Identify which cell holds the provided text, then report its [X, Y] central coordinate. 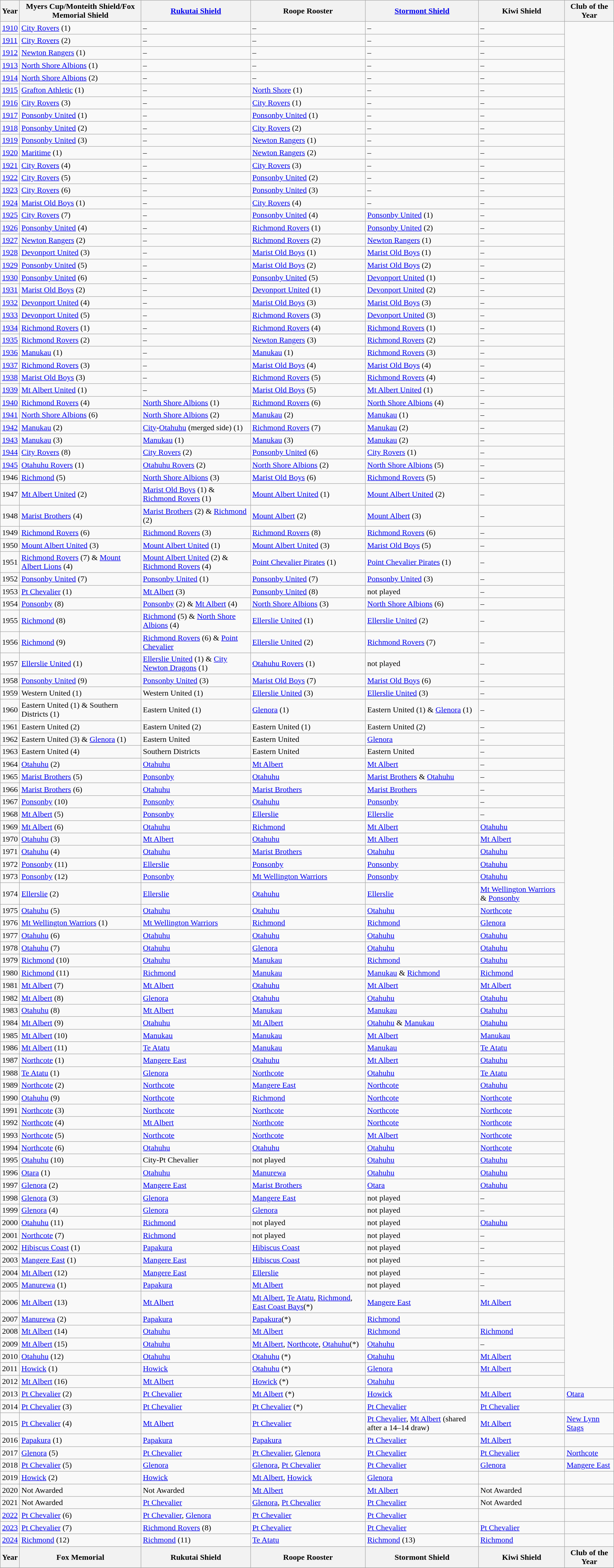
1921 [10, 165]
Mount Albert (2) [308, 516]
1969 [10, 826]
1982 [10, 998]
Devonport United (4) [80, 303]
Mt Albert, Northcote, Otahuhu(*) [308, 1344]
1912 [10, 53]
1957 [10, 663]
Mt Albert, Te Atatu, Richmond, East Coast Bays(*) [308, 1302]
Mt Albert (10) [80, 1035]
Myers Cup/Monteith Shield/Fox Memorial Shield [80, 11]
Grafton Athletic (1) [80, 90]
1983 [10, 1010]
Mt Albert (9) [80, 1023]
1913 [10, 65]
Otahuhu (7) [80, 948]
Ponsonby (10) [80, 802]
Richmond (10) [80, 960]
Glenora (2) [80, 1185]
Marist Brothers (4) [80, 516]
1963 [10, 752]
Otahuhu & Manukau [422, 1023]
Newton Rangers (3) [308, 340]
1955 [10, 621]
1949 [10, 533]
2006 [10, 1302]
1936 [10, 352]
Eastern United (1) & Glenora (1) [422, 710]
1964 [10, 764]
City Rovers (8) [80, 452]
1987 [10, 1060]
1932 [10, 303]
1934 [10, 327]
1977 [10, 935]
1929 [10, 265]
Mt Albert (13) [80, 1302]
2007 [10, 1319]
1981 [10, 985]
2004 [10, 1273]
Otahuhu (10) [80, 1160]
2014 [10, 1406]
2021 [10, 1503]
1978 [10, 948]
1985 [10, 1035]
Mt Albert (15) [80, 1344]
Richmond (13) [422, 1540]
Otahuhu (11) [80, 1223]
1992 [10, 1123]
1940 [10, 403]
Pt Chevalier (2) [80, 1394]
1928 [10, 253]
Hibiscus Coast (1) [80, 1248]
1973 [10, 877]
Northcote (7) [80, 1235]
1954 [10, 604]
Glenora (3) [80, 1198]
1974 [10, 894]
Maritime (1) [80, 153]
Northcote (5) [80, 1135]
1975 [10, 910]
1991 [10, 1110]
1930 [10, 278]
Te Atatu (1) [80, 1073]
1944 [10, 452]
Glenora (1) [308, 710]
City-Pt Chevalier [195, 1160]
1946 [10, 477]
Marist Brothers (6) [80, 789]
2012 [10, 1381]
1990 [10, 1098]
Glenora (5) [80, 1453]
2016 [10, 1440]
Northcote (6) [80, 1148]
1959 [10, 693]
1926 [10, 228]
Pt Chevalier (1) [80, 592]
1910 [10, 28]
Mt Albert United (2) [80, 494]
1919 [10, 140]
1916 [10, 103]
1986 [10, 1048]
City Rovers (7) [80, 215]
Richmond Rovers (7) & Mount Albert Lions (4) [80, 562]
2005 [10, 1285]
1947 [10, 494]
Pt Chevalier (5) [80, 1465]
Eastern United (1) & Southern Districts (1) [80, 710]
1988 [10, 1073]
1979 [10, 960]
1927 [10, 240]
1989 [10, 1085]
1997 [10, 1185]
1933 [10, 315]
Eastern United (3) & Glenora (1) [80, 739]
City Rovers (5) [80, 178]
Pt Chevalier (7) [80, 1528]
1971 [10, 852]
1914 [10, 78]
Mt Albert, Howick [308, 1478]
1915 [10, 90]
1942 [10, 428]
Mount Albert United (2) & Richmond Rovers (4) [195, 562]
1935 [10, 340]
Mt Albert (16) [80, 1381]
Otahuhu Rovers (2) [195, 465]
2001 [10, 1235]
1972 [10, 864]
Papakura (1) [80, 1440]
2011 [10, 1369]
Marist Brothers (5) [80, 777]
North Shore Albions (5) [422, 465]
1956 [10, 642]
1996 [10, 1173]
1937 [10, 365]
Fox Memorial [80, 1557]
Otahuhu (6) [80, 935]
1924 [10, 203]
Otahuhu (5) [80, 910]
Papakura(*) [308, 1319]
1918 [10, 128]
Ponsonby United (8) [308, 592]
1966 [10, 789]
2010 [10, 1356]
Pt Chevalier (4) [80, 1423]
Manurewa (2) [80, 1319]
1948 [10, 516]
1999 [10, 1210]
Manukau & Richmond [422, 973]
Otahuhu (4) [80, 852]
Otahuhu (9) [80, 1098]
2000 [10, 1223]
Marist Brothers & Otahuhu [422, 777]
1951 [10, 562]
1953 [10, 592]
2017 [10, 1453]
Mt Albert (14) [80, 1331]
North Shore Albions (4) [422, 403]
Ponsonby United (9) [80, 680]
Southern Districts [195, 752]
1980 [10, 973]
2008 [10, 1331]
Mt Albert (11) [80, 1048]
1952 [10, 579]
Otahuhu (8) [80, 1010]
Mt Albert (8) [80, 998]
Ponsonby (11) [80, 864]
Pt Chevalier, Mt Albert (shared after a 14–14 draw) [422, 1423]
Richmond (9) [80, 642]
Otahuhu (2) [80, 764]
1925 [10, 215]
Mangere East (1) [80, 1260]
1931 [10, 290]
Howick (2) [80, 1478]
Pt Chevalier (*) [308, 1406]
1945 [10, 465]
Marist Brothers (2) & Richmond (2) [195, 516]
1965 [10, 777]
1961 [10, 727]
Ponsonby (8) [80, 604]
1968 [10, 814]
Ponsonby (2) & Mt Albert (4) [195, 604]
1994 [10, 1148]
Mt Albert (12) [80, 1273]
Howick (*) [308, 1381]
1976 [10, 923]
1995 [10, 1160]
Mt Albert (5) [80, 814]
2009 [10, 1344]
2020 [10, 1490]
1943 [10, 440]
Ponsonby (12) [80, 877]
1917 [10, 115]
2024 [10, 1540]
Howick (1) [80, 1369]
Mt Albert (*) [308, 1394]
2015 [10, 1423]
Richmond (5) & North Shore Albions (4) [195, 621]
1938 [10, 378]
Marist Old Boys (7) [308, 680]
1962 [10, 739]
Northcote (4) [80, 1123]
Northcote (1) [80, 1060]
Mt Albert (6) [80, 826]
Ellerslie (2) [80, 894]
1984 [10, 1023]
Mt Wellington Warriors & Ponsonby [522, 894]
Otahuhu (3) [80, 839]
Richmond (12) [80, 1540]
Otara (1) [80, 1173]
1998 [10, 1198]
1923 [10, 190]
1967 [10, 802]
1960 [10, 710]
Mt Albert (3) [195, 592]
Otahuhu (12) [80, 1356]
1939 [10, 390]
Eastern United (4) [80, 752]
Glenora (4) [80, 1210]
2003 [10, 1260]
Pt Chevalier (6) [80, 1515]
Pt Chevalier (3) [80, 1406]
2002 [10, 1248]
North Shore (1) [308, 90]
1970 [10, 839]
1911 [10, 40]
Northcote (3) [80, 1110]
Richmond (5) [80, 477]
Manurewa [308, 1173]
2023 [10, 1528]
1950 [10, 545]
New Lynn Stags [589, 1423]
2018 [10, 1465]
Mt Albert (7) [80, 985]
Mt Wellington Warriors (1) [80, 923]
Manurewa (1) [80, 1285]
2013 [10, 1394]
1920 [10, 153]
1993 [10, 1135]
Marist Old Boys (1) & Richmond Rovers (1) [195, 494]
1958 [10, 680]
2019 [10, 1478]
Mount Albert United (2) [422, 494]
1922 [10, 178]
2022 [10, 1515]
City Rovers (6) [80, 190]
1941 [10, 415]
Ellerslie United (1) & City Newton Dragons (1) [195, 663]
Mount Albert (3) [422, 516]
Northcote (2) [80, 1085]
City-Otahuhu (merged side) (1) [195, 428]
Devonport United (5) [80, 315]
Devonport United (2) [422, 290]
Richmond Rovers (6) & Point Chevalier [195, 642]
Richmond (8) [80, 621]
